Search for the cell housing the specified text and yield its [x, y] center coordinate. 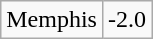
-2.0 [126, 19]
Memphis [52, 19]
